Output the (x, y) coordinate of the center of the cell containing the given text.  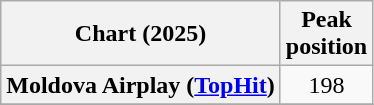
198 (326, 85)
Peakposition (326, 34)
Moldova Airplay (TopHit) (141, 85)
Chart (2025) (141, 34)
